Extract the [x, y] coordinate from the center of the cell holding the provided text.  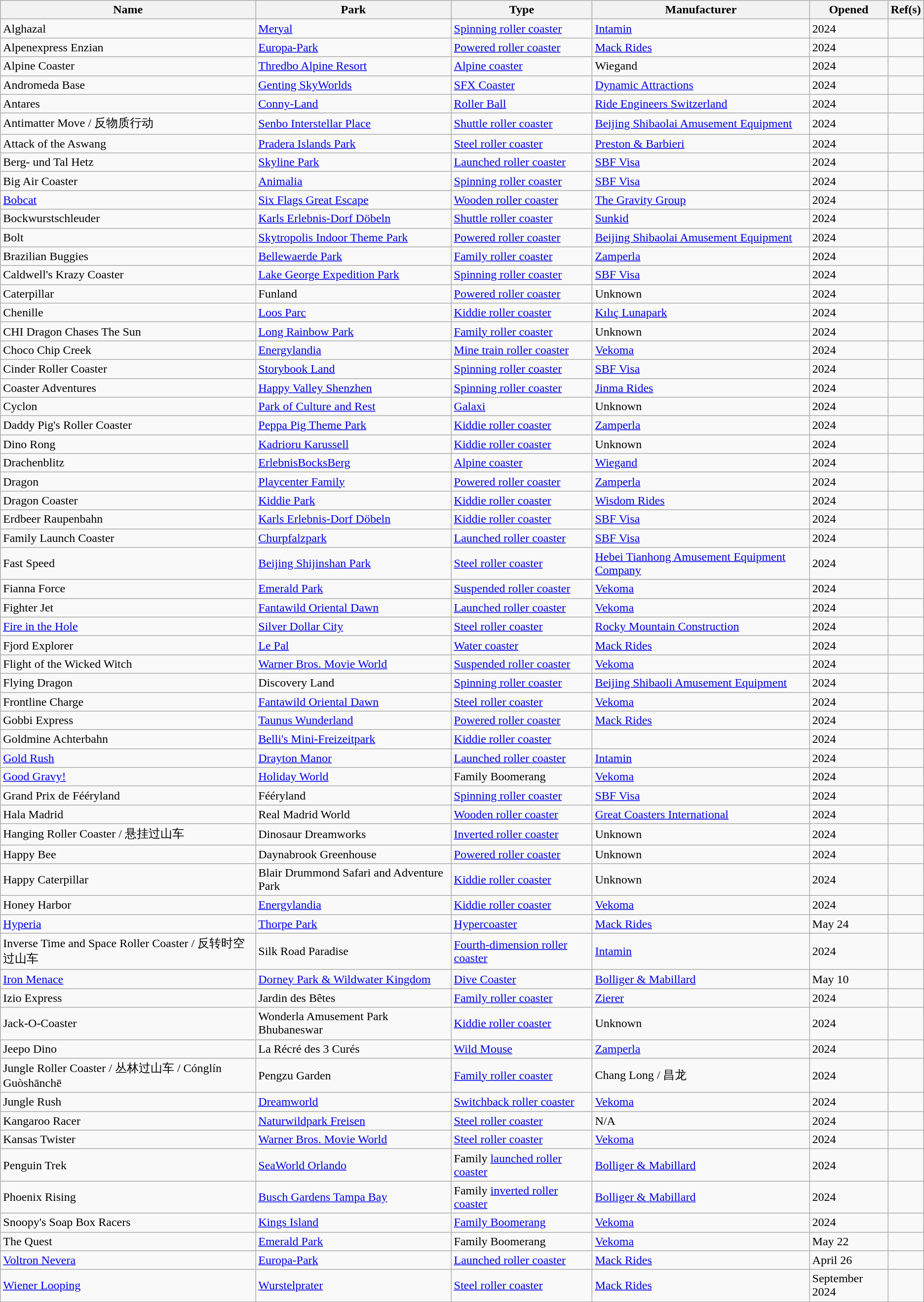
Hyperia [128, 924]
Berg- und Tal Hetz [128, 162]
Animalia [353, 181]
Penguin Trek [128, 1165]
Hanging Roller Coaster / 悬挂过山车 [128, 834]
Playcenter Family [353, 482]
Beijing Shibaoli Amusement Equipment [701, 683]
Gold Rush [128, 758]
Goldmine Achterbahn [128, 739]
Kings Island [353, 1223]
Manufacturer [701, 10]
Inverted roller coaster [522, 834]
Type [522, 10]
Park [353, 10]
Conny-Land [353, 104]
Jardin des Bêtes [353, 998]
Jungle Roller Coaster / 丛林过山车 / Cónglín Guòshānchē [128, 1075]
Daddy Pig's Roller Coaster [128, 425]
Skytropolis Indoor Theme Park [353, 237]
Silver Dollar City [353, 626]
Happy Valley Shenzhen [353, 387]
Fjord Explorer [128, 645]
April 26 [849, 1260]
Water coaster [522, 645]
Jinma Rides [701, 387]
Andromeda Base [128, 85]
Zierer [701, 998]
Cyclon [128, 407]
N/A [701, 1121]
Rocky Mountain Construction [701, 626]
Busch Gardens Tampa Bay [353, 1197]
Snoopy's Soap Box Racers [128, 1223]
Wurstelprater [353, 1285]
Gobbi Express [128, 721]
Family inverted roller coaster [522, 1197]
Grand Prix de Fééryland [128, 796]
Coaster Adventures [128, 387]
Thredbo Alpine Resort [353, 66]
May 10 [849, 979]
Alpine Coaster [128, 66]
Jungle Rush [128, 1102]
Holiday World [353, 777]
The Gravity Group [701, 200]
Kadrioru Karussell [353, 444]
Chang Long / 昌龙 [701, 1075]
Mine train roller coaster [522, 350]
Drachenblitz [128, 463]
CHI Dragon Chases The Sun [128, 331]
Choco Chip Creek [128, 350]
Dinosaur Dreamworks [353, 834]
Hypercoaster [522, 924]
Iron Menace [128, 979]
Dynamic Attractions [701, 85]
Dive Coaster [522, 979]
Silk Road Paradise [353, 952]
May 24 [849, 924]
May 22 [849, 1241]
Bolt [128, 237]
Taunus Wunderland [353, 721]
Funland [353, 294]
Drayton Manor [353, 758]
Wisdom Rides [701, 500]
Voltron Nevera [128, 1260]
Caldwell's Krazy Coaster [128, 275]
Chenille [128, 312]
Kılıç Lunapark [701, 312]
Hebei Tianhong Amusement Equipment Company [701, 564]
SFX Coaster [522, 85]
Loos Parc [353, 312]
Galaxi [522, 407]
Peppa Pig Theme Park [353, 425]
Naturwildpark Freisen [353, 1121]
Family Launch Coaster [128, 538]
Ride Engineers Switzerland [701, 104]
The Quest [128, 1241]
Jeepo Dino [128, 1049]
Dragon [128, 482]
Caterpillar [128, 294]
Great Coasters International [701, 814]
Opened [849, 10]
Fourth-dimension roller coaster [522, 952]
Erdbeer Raupenbahn [128, 519]
Discovery Land [353, 683]
Ref(s) [906, 10]
Name [128, 10]
Jack-O-Coaster [128, 1024]
Daynabrook Greenhouse [353, 854]
Sunkid [701, 219]
Good Gravy! [128, 777]
Bellewaerde Park [353, 256]
Alghazal [128, 29]
Switchback roller coaster [522, 1102]
Antares [128, 104]
Genting SkyWorlds [353, 85]
Dino Rong [128, 444]
Bockwurstschleuder [128, 219]
Fire in the Hole [128, 626]
ErlebnisBocksBerg [353, 463]
Dorney Park & Wildwater Kingdom [353, 979]
Skyline Park [353, 162]
Thorpe Park [353, 924]
Hala Madrid [128, 814]
SeaWorld Orlando [353, 1165]
Happy Caterpillar [128, 880]
Honey Harbor [128, 905]
Fianna Force [128, 589]
Meryal [353, 29]
Kangaroo Racer [128, 1121]
Beijing Shijinshan Park [353, 564]
Cinder Roller Coaster [128, 369]
Fééryland [353, 796]
Preston & Barbieri [701, 144]
Roller Ball [522, 104]
Brazilian Buggies [128, 256]
Attack of the Aswang [128, 144]
Real Madrid World [353, 814]
Fighter Jet [128, 608]
Lake George Expedition Park [353, 275]
Wonderla Amusement Park Bhubaneswar [353, 1024]
Kiddie Park [353, 500]
Pradera Islands Park [353, 144]
Fast Speed [128, 564]
Phoenix Rising [128, 1197]
Le Pal [353, 645]
Big Air Coaster [128, 181]
Frontline Charge [128, 701]
Alpenexpress Enzian [128, 47]
Six Flags Great Escape [353, 200]
Long Rainbow Park [353, 331]
September 2024 [849, 1285]
Izio Express [128, 998]
Belli's Mini-Freizeitpark [353, 739]
La Récré des 3 Curés [353, 1049]
Dragon Coaster [128, 500]
Flight of the Wicked Witch [128, 664]
Inverse Time and Space Roller Coaster / 反转时空过山车 [128, 952]
Park of Culture and Rest [353, 407]
Churpfalzpark [353, 538]
Family launched roller coaster [522, 1165]
Wiener Looping [128, 1285]
Dreamworld [353, 1102]
Antimatter Move / 反物质行动 [128, 123]
Happy Bee [128, 854]
Kansas Twister [128, 1140]
Storybook Land [353, 369]
Blair Drummond Safari and Adventure Park [353, 880]
Flying Dragon [128, 683]
Pengzu Garden [353, 1075]
Bobcat [128, 200]
Wild Mouse [522, 1049]
Senbo Interstellar Place [353, 123]
